Determine the [X, Y] coordinate at the center of the cell enclosing the given text.  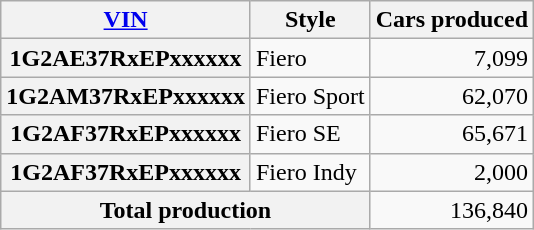
Fiero Indy [310, 172]
2,000 [452, 172]
VIN [126, 20]
1G2AM37RxEPxxxxxx [126, 96]
62,070 [452, 96]
65,671 [452, 134]
Total production [186, 210]
Fiero [310, 58]
Fiero Sport [310, 96]
Style [310, 20]
7,099 [452, 58]
1G2AE37RxEPxxxxxx [126, 58]
Cars produced [452, 20]
Fiero SE [310, 134]
136,840 [452, 210]
